Extract the (X, Y) coordinate from the center of the cell holding the provided text.  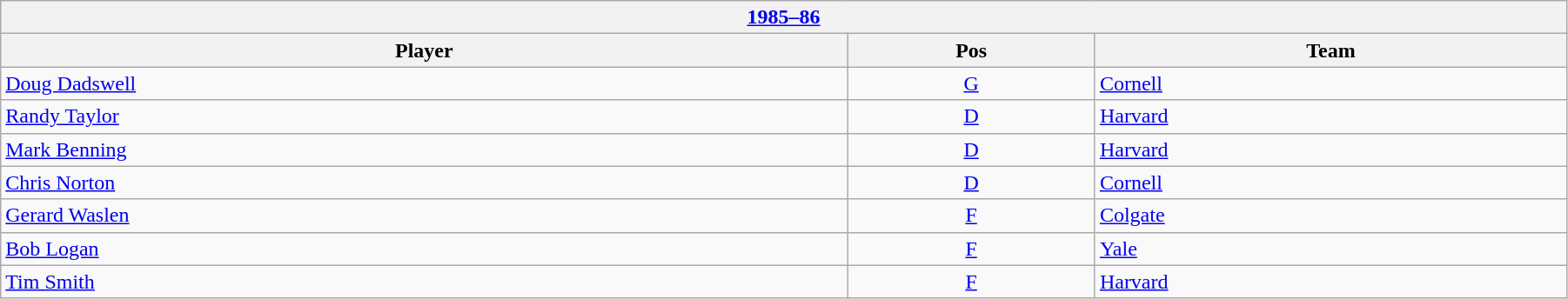
Mark Benning (425, 149)
Chris Norton (425, 183)
Tim Smith (425, 282)
G (971, 83)
Doug Dadswell (425, 83)
Gerard Waslen (425, 216)
Team (1330, 50)
Player (425, 50)
Yale (1330, 249)
Randy Taylor (425, 116)
Colgate (1330, 216)
Bob Logan (425, 249)
Pos (971, 50)
1985–86 (784, 17)
